Scan for the cell matching the given text and deliver its (X, Y) coordinate at center. 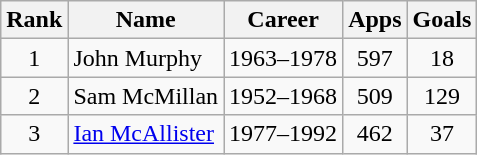
1977–1992 (284, 134)
1952–1968 (284, 96)
Sam McMillan (146, 96)
Ian McAllister (146, 134)
597 (375, 58)
Goals (442, 20)
Apps (375, 20)
1963–1978 (284, 58)
18 (442, 58)
462 (375, 134)
1 (34, 58)
2 (34, 96)
Career (284, 20)
John Murphy (146, 58)
Rank (34, 20)
37 (442, 134)
Name (146, 20)
129 (442, 96)
3 (34, 134)
509 (375, 96)
